Search for the cell housing the specified text and yield its [x, y] center coordinate. 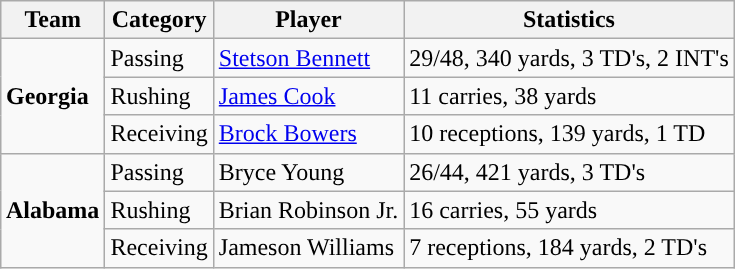
Georgia [52, 96]
26/44, 421 yards, 3 TD's [570, 172]
Stetson Bennett [308, 58]
Category [159, 20]
Statistics [570, 20]
Brock Bowers [308, 134]
Team [52, 20]
Player [308, 20]
16 carries, 55 yards [570, 210]
Jameson Williams [308, 248]
James Cook [308, 96]
10 receptions, 139 yards, 1 TD [570, 134]
29/48, 340 yards, 3 TD's, 2 INT's [570, 58]
Bryce Young [308, 172]
11 carries, 38 yards [570, 96]
Brian Robinson Jr. [308, 210]
Alabama [52, 210]
7 receptions, 184 yards, 2 TD's [570, 248]
